Output the [X, Y] coordinate of the center of the cell containing the given text.  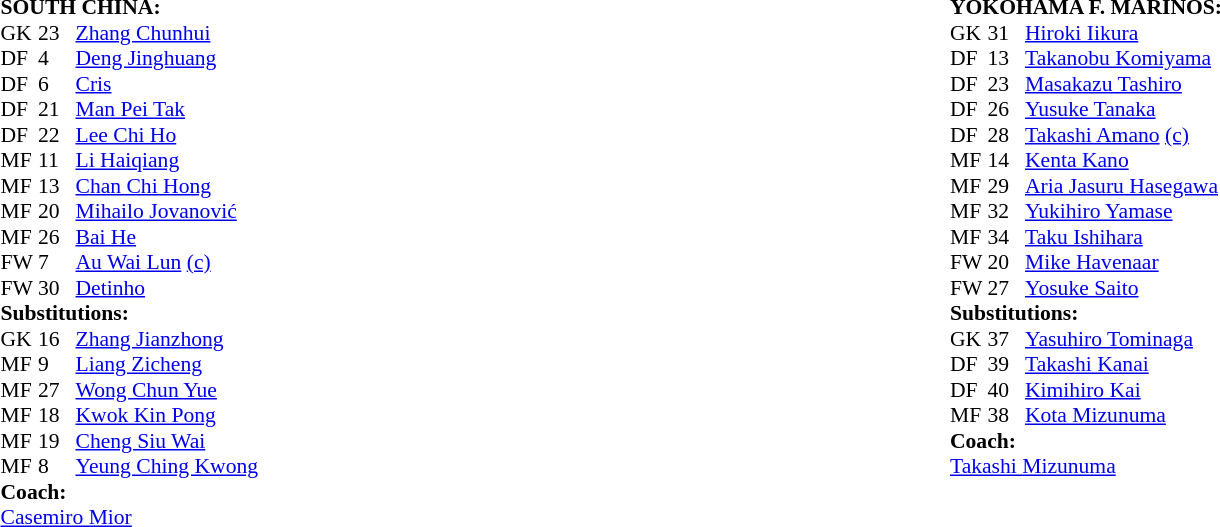
Detinho [168, 288]
Coach: [129, 492]
32 [1006, 211]
Chan Chi Hong [168, 186]
Wong Chun Yue [168, 390]
Cheng Siu Wai [168, 441]
Li Haiqiang [168, 161]
9 [57, 365]
18 [57, 415]
Au Wai Lun (c) [168, 263]
11 [57, 161]
7 [57, 263]
Man Pei Tak [168, 109]
8 [57, 467]
22 [57, 135]
Yeung Ching Kwong [168, 467]
Bai He [168, 237]
30 [57, 288]
Mihailo Jovanović [168, 211]
Zhang Chunhui [168, 33]
38 [1006, 415]
Substitutions: [129, 313]
Liang Zicheng [168, 365]
29 [1006, 186]
16 [57, 339]
Lee Chi Ho [168, 135]
4 [57, 59]
34 [1006, 237]
28 [1006, 135]
Zhang Jianzhong [168, 339]
31 [1006, 33]
39 [1006, 365]
40 [1006, 390]
14 [1006, 161]
6 [57, 84]
19 [57, 441]
21 [57, 109]
Deng Jinghuang [168, 59]
Kwok Kin Pong [168, 415]
Cris [168, 84]
37 [1006, 339]
